Extract the [x, y] coordinate from the center of the cell holding the provided text.  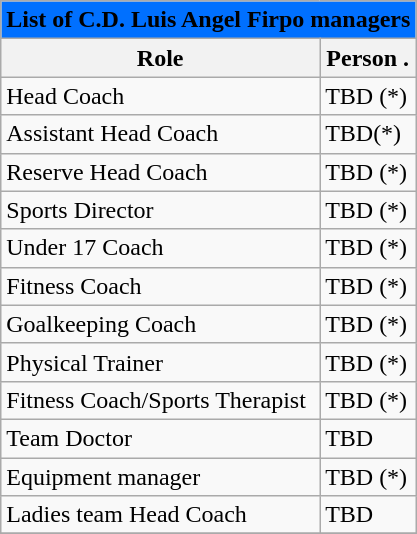
Role [160, 58]
Sports Director [160, 210]
List of C.D. Luis Angel Firpo managers [208, 20]
Head Coach [160, 96]
Ladies team Head Coach [160, 515]
TBD(*) [368, 134]
Team Doctor [160, 438]
Physical Trainer [160, 362]
Equipment manager [160, 477]
Person . [368, 58]
Fitness Coach/Sports Therapist [160, 400]
Reserve Head Coach [160, 172]
Assistant Head Coach [160, 134]
Goalkeeping Coach [160, 324]
Fitness Coach [160, 286]
Under 17 Coach [160, 248]
